Identify which cell holds the provided text, then report its (X, Y) central coordinate. 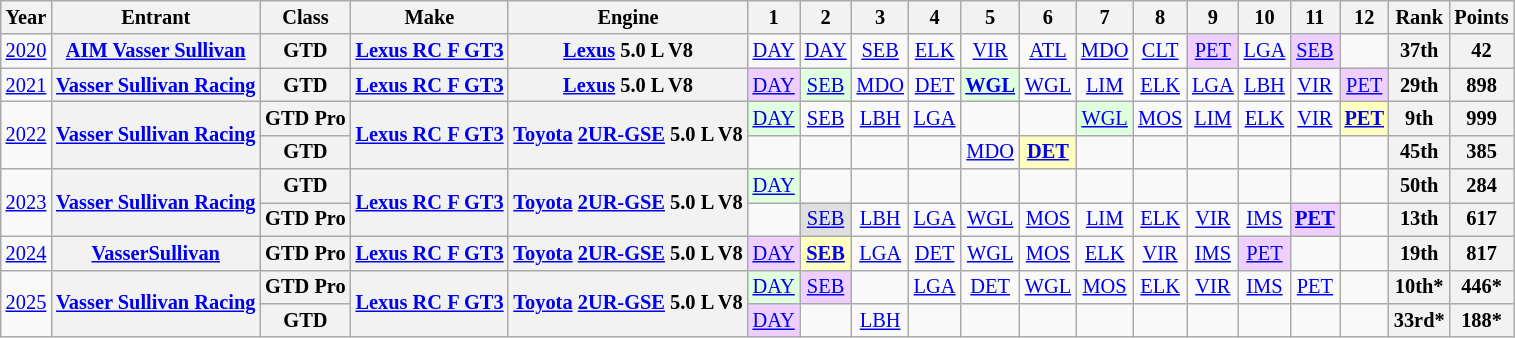
Make (430, 17)
37th (1420, 51)
Year (26, 17)
7 (1104, 17)
2025 (26, 304)
188* (1482, 320)
VasserSullivan (156, 253)
10th* (1420, 287)
999 (1482, 118)
385 (1482, 152)
Rank (1420, 17)
Engine (628, 17)
19th (1420, 253)
45th (1420, 152)
11 (1314, 17)
Class (305, 17)
2021 (26, 85)
9 (1213, 17)
2020 (26, 51)
8 (1160, 17)
50th (1420, 186)
10 (1265, 17)
2022 (26, 134)
1 (774, 17)
42 (1482, 51)
2024 (26, 253)
617 (1482, 219)
3 (880, 17)
284 (1482, 186)
817 (1482, 253)
Points (1482, 17)
Entrant (156, 17)
33rd* (1420, 320)
12 (1364, 17)
13th (1420, 219)
CLT (1160, 51)
9th (1420, 118)
446* (1482, 287)
AIM Vasser Sullivan (156, 51)
2 (826, 17)
4 (935, 17)
29th (1420, 85)
898 (1482, 85)
5 (990, 17)
2023 (26, 202)
6 (1048, 17)
ATL (1048, 51)
